Scan for the cell matching the given text and deliver its (x, y) coordinate at center. 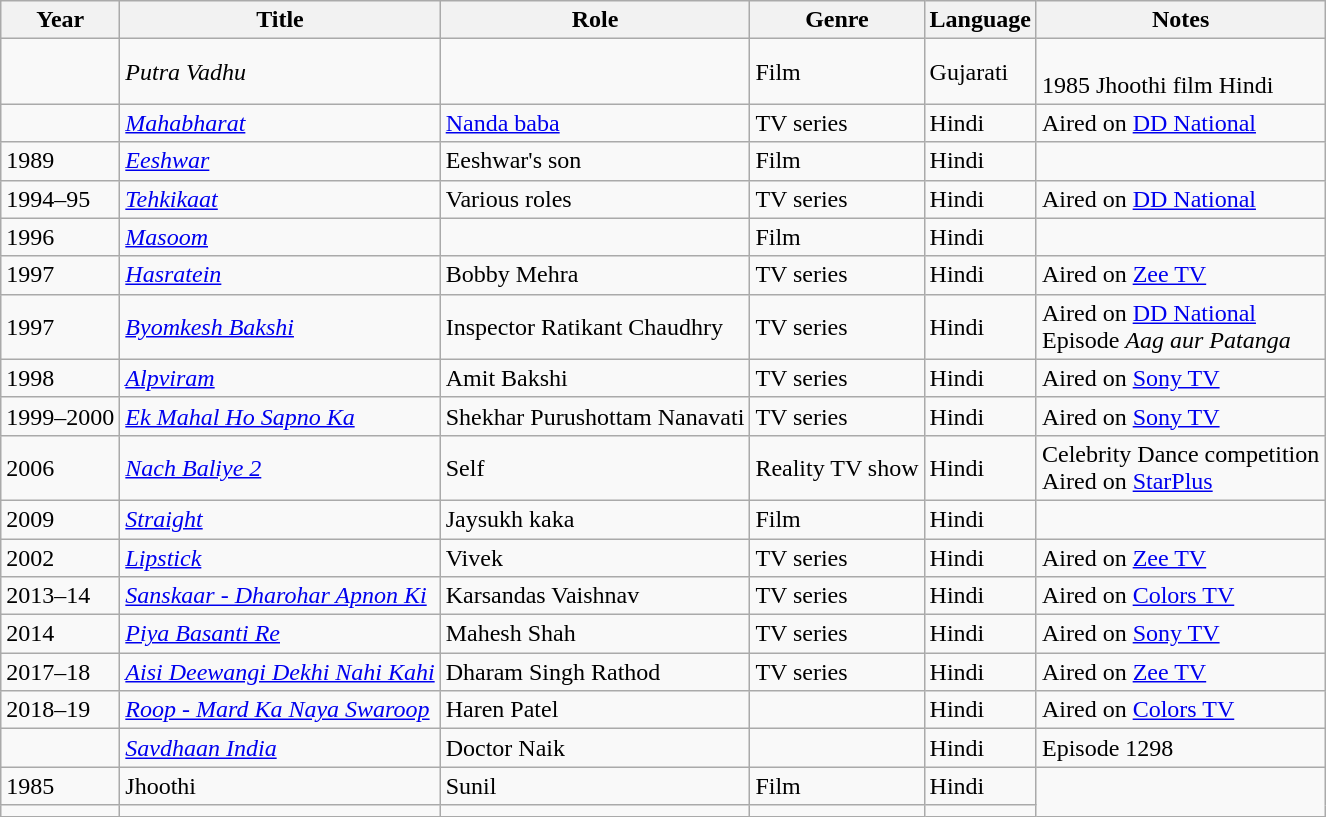
Self (595, 468)
Jaysukh kaka (595, 519)
Savdhaan India (280, 748)
Ek Mahal Ho Sapno Ka (280, 416)
Vivek (595, 557)
Genre (837, 20)
Dharam Singh Rathod (595, 672)
1998 (60, 378)
2014 (60, 634)
Jhoothi (280, 786)
Masoom (280, 237)
Eeshwar's son (595, 161)
Nach Baliye 2 (280, 468)
Aisi Deewangi Dekhi Nahi Kahi (280, 672)
Reality TV show (837, 468)
Nanda baba (595, 123)
Sunil (595, 786)
1994–95 (60, 199)
Amit Bakshi (595, 378)
1999–2000 (60, 416)
2009 (60, 519)
2006 (60, 468)
Year (60, 20)
1989 (60, 161)
Bobby Mehra (595, 275)
Role (595, 20)
Lipstick (280, 557)
1985 Jhoothi film Hindi (1180, 72)
2018–19 (60, 710)
Aired on DD National Episode Aag aur Patanga (1180, 326)
Various roles (595, 199)
Roop - Mard Ka Naya Swaroop (280, 710)
Doctor Naik (595, 748)
Gujarati (980, 72)
Eeshwar (280, 161)
Language (980, 20)
Byomkesh Bakshi (280, 326)
Alpviram (280, 378)
Mahabharat (280, 123)
Karsandas Vaishnav (595, 596)
1985 (60, 786)
Tehkikaat (280, 199)
2017–18 (60, 672)
Putra Vadhu (280, 72)
Sanskaar - Dharohar Apnon Ki (280, 596)
Mahesh Shah (595, 634)
Hasratein (280, 275)
2002 (60, 557)
Piya Basanti Re (280, 634)
Haren Patel (595, 710)
Celebrity Dance competition Aired on StarPlus (1180, 468)
Straight (280, 519)
2013–14 (60, 596)
1996 (60, 237)
Notes (1180, 20)
Episode 1298 (1180, 748)
Shekhar Purushottam Nanavati (595, 416)
Title (280, 20)
Inspector Ratikant Chaudhry (595, 326)
